Output the [x, y] coordinate of the center of the cell containing the given text.  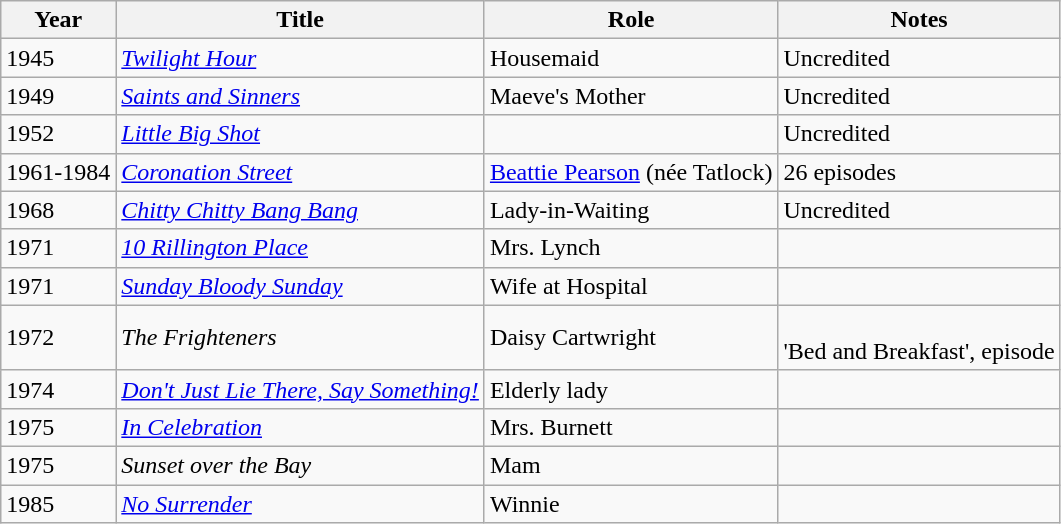
Twilight Hour [300, 58]
Beattie Pearson (née Tatlock) [631, 172]
Lady-in-Waiting [631, 210]
Wife at Hospital [631, 286]
Saints and Sinners [300, 96]
Notes [919, 20]
Sunset over the Bay [300, 465]
Role [631, 20]
Mrs. Burnett [631, 427]
26 episodes [919, 172]
'Bed and Breakfast', episode [919, 338]
1945 [58, 58]
Winnie [631, 503]
Elderly lady [631, 389]
Chitty Chitty Bang Bang [300, 210]
Don't Just Lie There, Say Something! [300, 389]
Housemaid [631, 58]
Daisy Cartwright [631, 338]
1961-1984 [58, 172]
Coronation Street [300, 172]
No Surrender [300, 503]
The Frighteners [300, 338]
1949 [58, 96]
1974 [58, 389]
Little Big Shot [300, 134]
Sunday Bloody Sunday [300, 286]
10 Rillington Place [300, 248]
In Celebration [300, 427]
Mrs. Lynch [631, 248]
Maeve's Mother [631, 96]
Title [300, 20]
1972 [58, 338]
1952 [58, 134]
1985 [58, 503]
Year [58, 20]
1968 [58, 210]
Mam [631, 465]
